From the cell containing the given text, extract its center point as [x, y] coordinate. 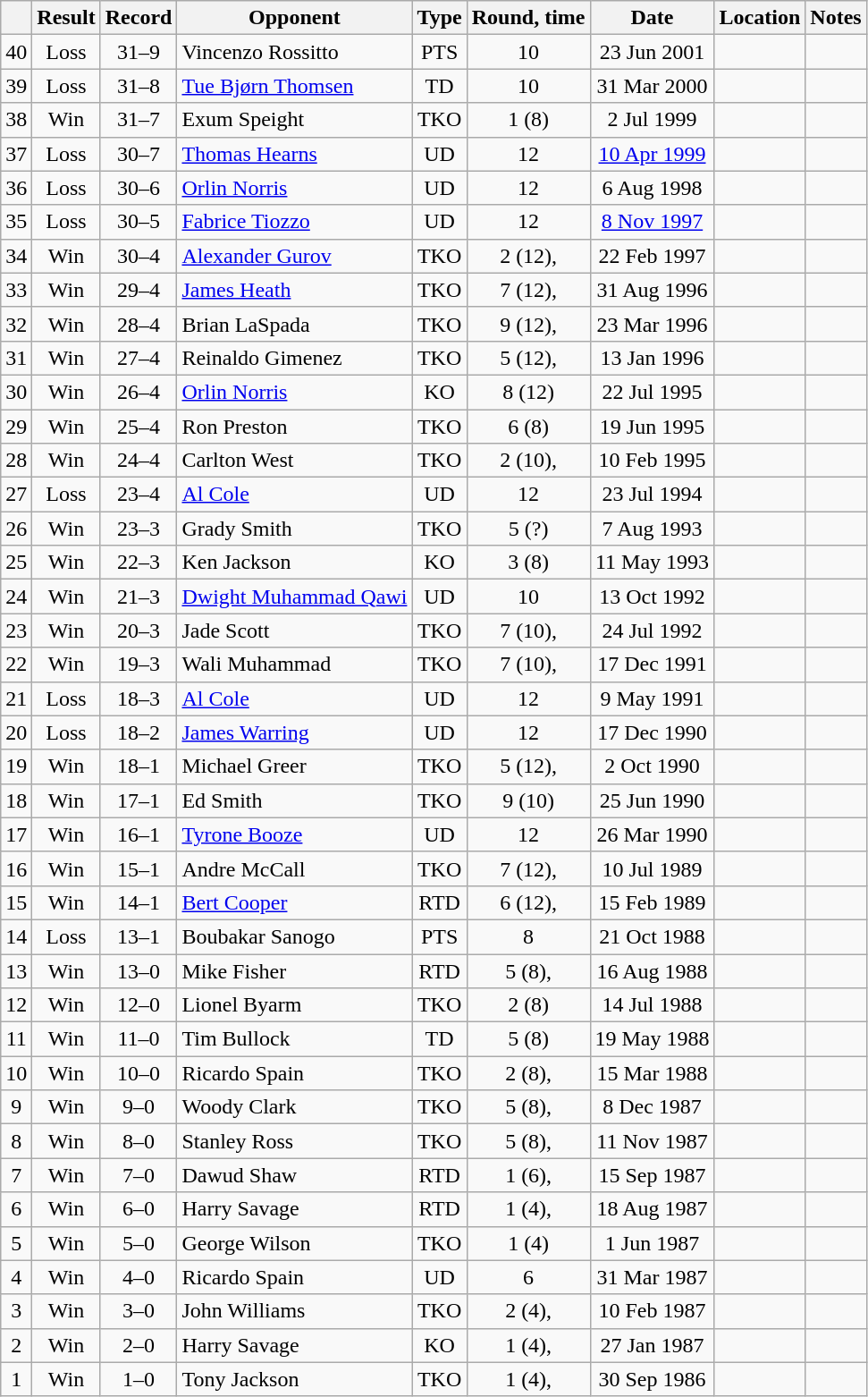
28–4 [139, 324]
22 Jul 1995 [653, 392]
6 (12), [528, 902]
15–1 [139, 868]
Ken Jackson [295, 563]
9 (10) [528, 800]
12–0 [139, 1005]
11 [16, 1039]
7 [16, 1175]
23 [16, 631]
34 [16, 256]
3 [16, 1311]
31–9 [139, 52]
27 [16, 495]
39 [16, 86]
8 Nov 1997 [653, 222]
1 (6), [528, 1175]
18–2 [139, 732]
23–3 [139, 529]
5 (8) [528, 1039]
Stanley Ross [295, 1141]
26 Mar 1990 [653, 834]
13 Oct 1992 [653, 597]
14–1 [139, 902]
Location [760, 18]
17 [16, 834]
7–0 [139, 1175]
Alexander Gurov [295, 256]
22 Feb 1997 [653, 256]
30–5 [139, 222]
Tim Bullock [295, 1039]
40 [16, 52]
2–0 [139, 1345]
10–0 [139, 1073]
9 May 1991 [653, 698]
13–1 [139, 936]
Tyrone Booze [295, 834]
7 Aug 1993 [653, 529]
15 [16, 902]
1 [16, 1379]
4 [16, 1277]
30 Sep 1986 [653, 1379]
Dwight Muhammad Qawi [295, 597]
Tony Jackson [295, 1379]
14 Jul 1988 [653, 1005]
Dawud Shaw [295, 1175]
1 Jun 1987 [653, 1243]
18–1 [139, 766]
30 [16, 392]
23 Jun 2001 [653, 52]
19 [16, 766]
Exum Speight [295, 120]
15 Mar 1988 [653, 1073]
1 (8) [528, 120]
Reinaldo Gimenez [295, 358]
20–3 [139, 631]
37 [16, 154]
Round, time [528, 18]
2 Jul 1999 [653, 120]
James Warring [295, 732]
23 Mar 1996 [653, 324]
1 (4) [528, 1243]
15 Sep 1987 [653, 1175]
15 Feb 1989 [653, 902]
Vincenzo Rossitto [295, 52]
18–3 [139, 698]
11 Nov 1987 [653, 1141]
4–0 [139, 1277]
Notes [836, 18]
1–0 [139, 1379]
2 (4), [528, 1311]
Type [440, 18]
Ron Preston [295, 427]
17 Dec 1991 [653, 665]
Record [139, 18]
Result [66, 18]
Tue Bjørn Thomsen [295, 86]
Lionel Byarm [295, 1005]
19 May 1988 [653, 1039]
21 Oct 1988 [653, 936]
25–4 [139, 427]
30–4 [139, 256]
31–8 [139, 86]
Michael Greer [295, 766]
10 Apr 1999 [653, 154]
5–0 [139, 1243]
Carlton West [295, 461]
3–0 [139, 1311]
27–4 [139, 358]
2 [16, 1345]
Jade Scott [295, 631]
3 (8) [528, 563]
9 [16, 1107]
6–0 [139, 1209]
Opponent [295, 18]
10 Feb 1995 [653, 461]
8 (12) [528, 392]
31 [16, 358]
16 Aug 1988 [653, 970]
21–3 [139, 597]
2 (8) [528, 1005]
11–0 [139, 1039]
35 [16, 222]
31 Mar 1987 [653, 1277]
25 Jun 1990 [653, 800]
6 Aug 1998 [653, 188]
6 (8) [528, 427]
Fabrice Tiozzo [295, 222]
5 [16, 1243]
2 (10), [528, 461]
George Wilson [295, 1243]
13 Jan 1996 [653, 358]
13 [16, 970]
Brian LaSpada [295, 324]
17–1 [139, 800]
14 [16, 936]
2 (8), [528, 1073]
Grady Smith [295, 529]
John Williams [295, 1311]
30–7 [139, 154]
9 (12), [528, 324]
Mike Fisher [295, 970]
10 Jul 1989 [653, 868]
21 [16, 698]
32 [16, 324]
Andre McCall [295, 868]
28 [16, 461]
23–4 [139, 495]
18 [16, 800]
2 Oct 1990 [653, 766]
26–4 [139, 392]
Wali Muhammad [295, 665]
Woody Clark [295, 1107]
11 May 1993 [653, 563]
36 [16, 188]
James Heath [295, 290]
9–0 [139, 1107]
Bert Cooper [295, 902]
24 Jul 1992 [653, 631]
13–0 [139, 970]
24 [16, 597]
22 [16, 665]
33 [16, 290]
Thomas Hearns [295, 154]
24–4 [139, 461]
25 [16, 563]
5 (?) [528, 529]
2 (12), [528, 256]
27 Jan 1987 [653, 1345]
31 Aug 1996 [653, 290]
16–1 [139, 834]
29 [16, 427]
19 Jun 1995 [653, 427]
Ed Smith [295, 800]
8 Dec 1987 [653, 1107]
8–0 [139, 1141]
20 [16, 732]
26 [16, 529]
16 [16, 868]
19–3 [139, 665]
17 Dec 1990 [653, 732]
18 Aug 1987 [653, 1209]
Date [653, 18]
31–7 [139, 120]
38 [16, 120]
22–3 [139, 563]
31 Mar 2000 [653, 86]
10 Feb 1987 [653, 1311]
29–4 [139, 290]
Boubakar Sanogo [295, 936]
30–6 [139, 188]
23 Jul 1994 [653, 495]
